Determine the [x, y] coordinate at the center of the cell enclosing the given text.  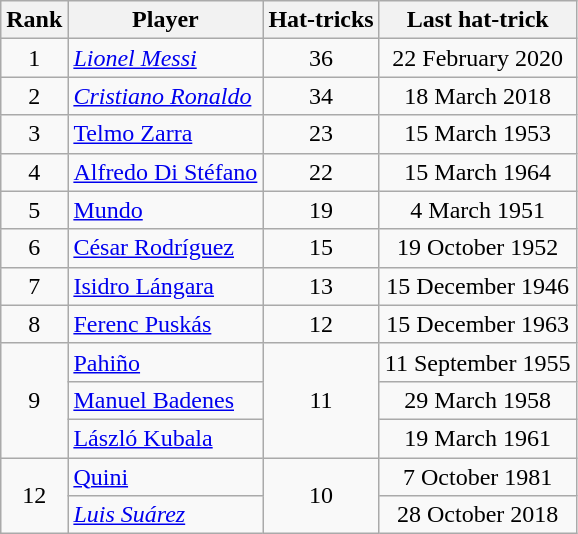
Pahiño [166, 362]
Manuel Badenes [166, 400]
César Rodríguez [166, 248]
Hat-tricks [321, 20]
7 October 1981 [478, 477]
13 [321, 286]
Cristiano Ronaldo [166, 96]
Ferenc Puskás [166, 324]
9 [34, 400]
11 September 1955 [478, 362]
5 [34, 210]
Lionel Messi [166, 58]
3 [34, 134]
15 March 1953 [478, 134]
4 March 1951 [478, 210]
15 [321, 248]
22 February 2020 [478, 58]
19 March 1961 [478, 438]
28 October 2018 [478, 515]
Alfredo Di Stéfano [166, 172]
34 [321, 96]
18 March 2018 [478, 96]
10 [321, 496]
2 [34, 96]
Player [166, 20]
15 March 1964 [478, 172]
Isidro Lángara [166, 286]
Last hat-trick [478, 20]
19 [321, 210]
11 [321, 400]
15 December 1963 [478, 324]
23 [321, 134]
4 [34, 172]
8 [34, 324]
29 March 1958 [478, 400]
László Kubala [166, 438]
19 October 1952 [478, 248]
Telmo Zarra [166, 134]
22 [321, 172]
Quini [166, 477]
1 [34, 58]
15 December 1946 [478, 286]
36 [321, 58]
6 [34, 248]
Luis Suárez [166, 515]
Mundo [166, 210]
7 [34, 286]
Rank [34, 20]
